Scan for the cell matching the given text and deliver its (x, y) coordinate at center. 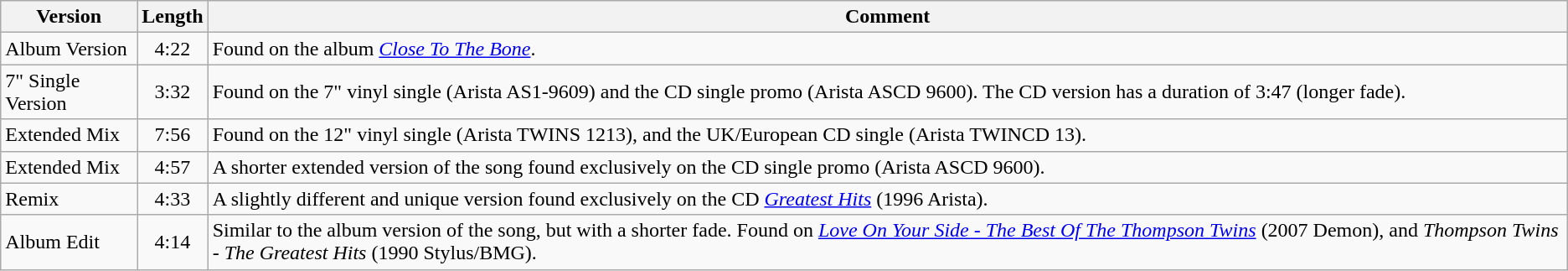
Remix (69, 199)
Found on the 7" vinyl single (Arista AS1-9609) and the CD single promo (Arista ASCD 9600). The CD version has a duration of 3:47 (longer fade). (888, 92)
7" Single Version (69, 92)
Version (69, 17)
4:22 (173, 49)
3:32 (173, 92)
Found on the album Close To The Bone. (888, 49)
4:57 (173, 167)
Album Version (69, 49)
7:56 (173, 135)
4:33 (173, 199)
4:14 (173, 242)
Comment (888, 17)
Found on the 12" vinyl single (Arista TWINS 1213), and the UK/European CD single (Arista TWINCD 13). (888, 135)
Album Edit (69, 242)
A shorter extended version of the song found exclusively on the CD single promo (Arista ASCD 9600). (888, 167)
Length (173, 17)
A slightly different and unique version found exclusively on the CD Greatest Hits (1996 Arista). (888, 199)
